Extract the [X, Y] coordinate from the center of the cell holding the provided text.  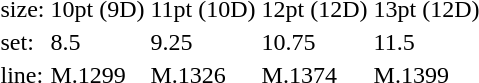
10.75 [314, 42]
9.25 [203, 42]
8.5 [98, 42]
